Detect which cell encompasses the target text, then output its (x, y) center coordinate. 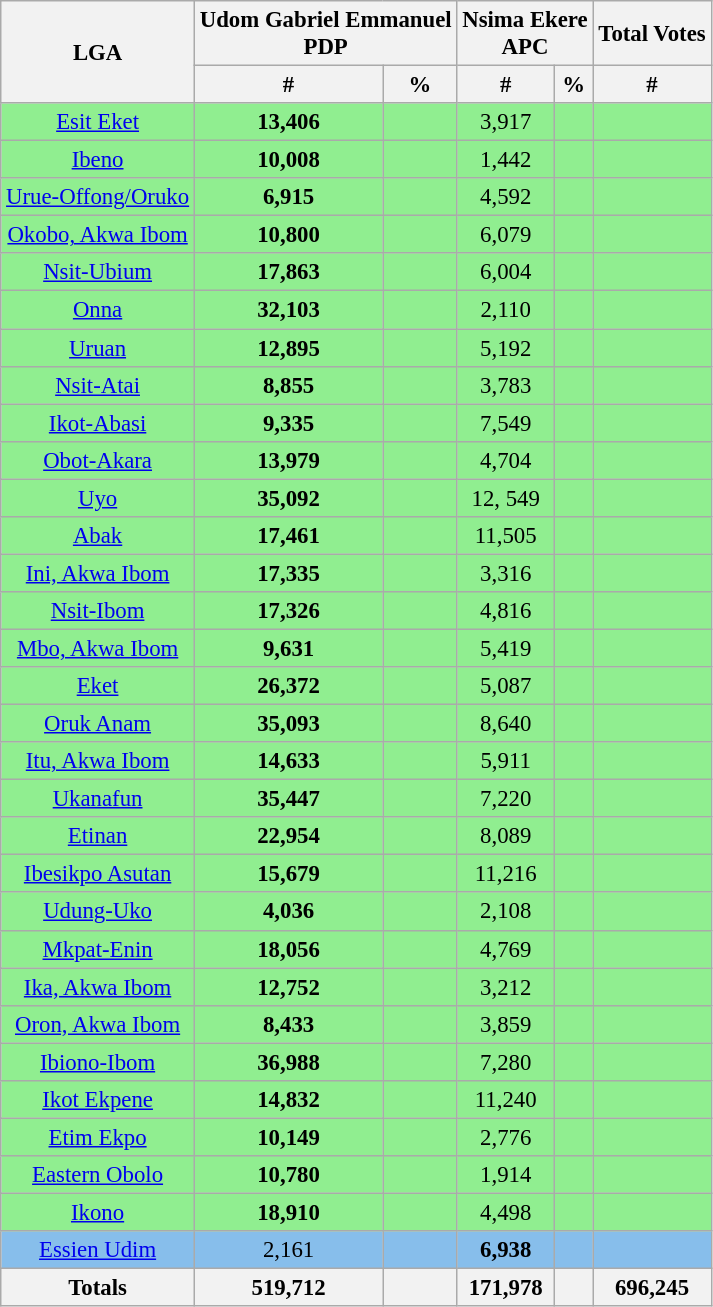
5,192 (506, 348)
5,911 (506, 761)
Nsit-Ubium (98, 273)
2,108 (506, 912)
35,092 (288, 498)
3,316 (506, 573)
Esit Eket (98, 122)
4,592 (506, 197)
Ika, Akwa Ibom (98, 987)
14,832 (288, 1100)
Etim Ekpo (98, 1137)
Nsima EkereAPC (525, 34)
8,640 (506, 724)
1,914 (506, 1175)
Oruk Anam (98, 724)
10,008 (288, 160)
4,769 (506, 949)
11,505 (506, 536)
1,442 (506, 160)
2,776 (506, 1137)
35,447 (288, 799)
Abak (98, 536)
Urue-Offong/Oruko (98, 197)
519,712 (288, 1288)
3,917 (506, 122)
17,461 (288, 536)
Ibiono-Ibom (98, 1062)
11,216 (506, 874)
Eastern Obolo (98, 1175)
Etinan (98, 836)
17,335 (288, 573)
12,895 (288, 348)
14,633 (288, 761)
Ikot-Abasi (98, 423)
2,110 (506, 310)
Eket (98, 686)
8,433 (288, 1024)
LGA (98, 52)
12, 549 (506, 498)
2,161 (288, 1250)
9,335 (288, 423)
Onna (98, 310)
Oron, Akwa Ibom (98, 1024)
11,240 (506, 1100)
4,036 (288, 912)
7,549 (506, 423)
6,938 (506, 1250)
Essien Udim (98, 1250)
35,093 (288, 724)
Ikono (98, 1212)
Ini, Akwa Ibom (98, 573)
Ibeno (98, 160)
Itu, Akwa Ibom (98, 761)
6,004 (506, 273)
Totals (98, 1288)
3,859 (506, 1024)
3,212 (506, 987)
Udom Gabriel EmmanuelPDP (325, 34)
6,079 (506, 235)
10,800 (288, 235)
32,103 (288, 310)
7,280 (506, 1062)
696,245 (652, 1288)
5,087 (506, 686)
36,988 (288, 1062)
3,783 (506, 385)
Ibesikpo Asutan (98, 874)
4,704 (506, 460)
12,752 (288, 987)
Uyo (98, 498)
4,816 (506, 611)
17,326 (288, 611)
15,679 (288, 874)
Nsit-Ibom (98, 611)
7,220 (506, 799)
18,910 (288, 1212)
Okobo, Akwa Ibom (98, 235)
Ukanafun (98, 799)
Obot-Akara (98, 460)
Nsit-Atai (98, 385)
Total Votes (652, 34)
4,498 (506, 1212)
Udung-Uko (98, 912)
Uruan (98, 348)
22,954 (288, 836)
10,780 (288, 1175)
26,372 (288, 686)
Ikot Ekpene (98, 1100)
Mkpat-Enin (98, 949)
171,978 (506, 1288)
9,631 (288, 648)
Mbo, Akwa Ibom (98, 648)
18,056 (288, 949)
13,979 (288, 460)
13,406 (288, 122)
17,863 (288, 273)
5,419 (506, 648)
6,915 (288, 197)
8,089 (506, 836)
10,149 (288, 1137)
8,855 (288, 385)
